Search for the cell housing the specified text and yield its [X, Y] center coordinate. 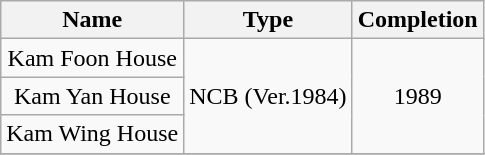
Name [92, 20]
Completion [418, 20]
1989 [418, 96]
Type [268, 20]
Kam Foon House [92, 58]
NCB (Ver.1984) [268, 96]
Kam Wing House [92, 134]
Kam Yan House [92, 96]
